Provide the (x, y) coordinate of the cell's center where the given text is located.  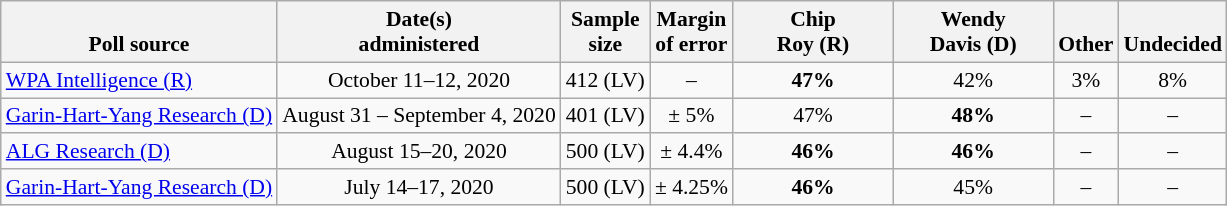
August 31 – September 4, 2020 (419, 116)
42% (973, 80)
Other (1086, 32)
Samplesize (606, 32)
48% (973, 116)
ChipRoy (R) (813, 32)
August 15–20, 2020 (419, 152)
45% (973, 187)
Undecided (1172, 32)
412 (LV) (606, 80)
401 (LV) (606, 116)
± 4.4% (692, 152)
October 11–12, 2020 (419, 80)
Marginof error (692, 32)
3% (1086, 80)
Poll source (139, 32)
Date(s)administered (419, 32)
± 4.25% (692, 187)
± 5% (692, 116)
ALG Research (D) (139, 152)
WendyDavis (D) (973, 32)
8% (1172, 80)
WPA Intelligence (R) (139, 80)
July 14–17, 2020 (419, 187)
